Return the [x, y] coordinate for the center point of the cell that contains the specified text.  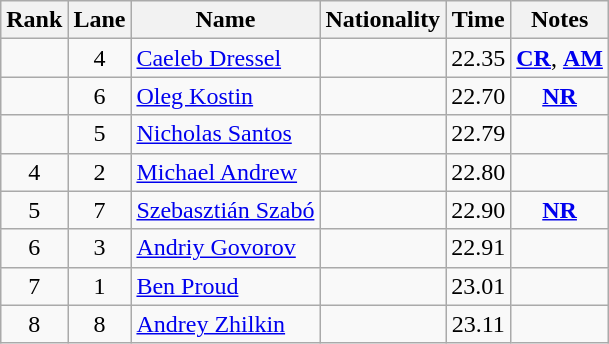
Caeleb Dressel [226, 58]
23.01 [478, 286]
Nationality [383, 20]
Time [478, 20]
22.35 [478, 58]
1 [100, 286]
22.79 [478, 134]
Szebasztián Szabó [226, 210]
Oleg Kostin [226, 96]
Andrey Zhilkin [226, 324]
Lane [100, 20]
Andriy Govorov [226, 248]
Notes [560, 20]
Nicholas Santos [226, 134]
Ben Proud [226, 286]
22.91 [478, 248]
3 [100, 248]
22.90 [478, 210]
Michael Andrew [226, 172]
Rank [34, 20]
CR, AM [560, 58]
Name [226, 20]
23.11 [478, 324]
22.80 [478, 172]
2 [100, 172]
22.70 [478, 96]
